Search for the cell housing the specified text and yield its (X, Y) center coordinate. 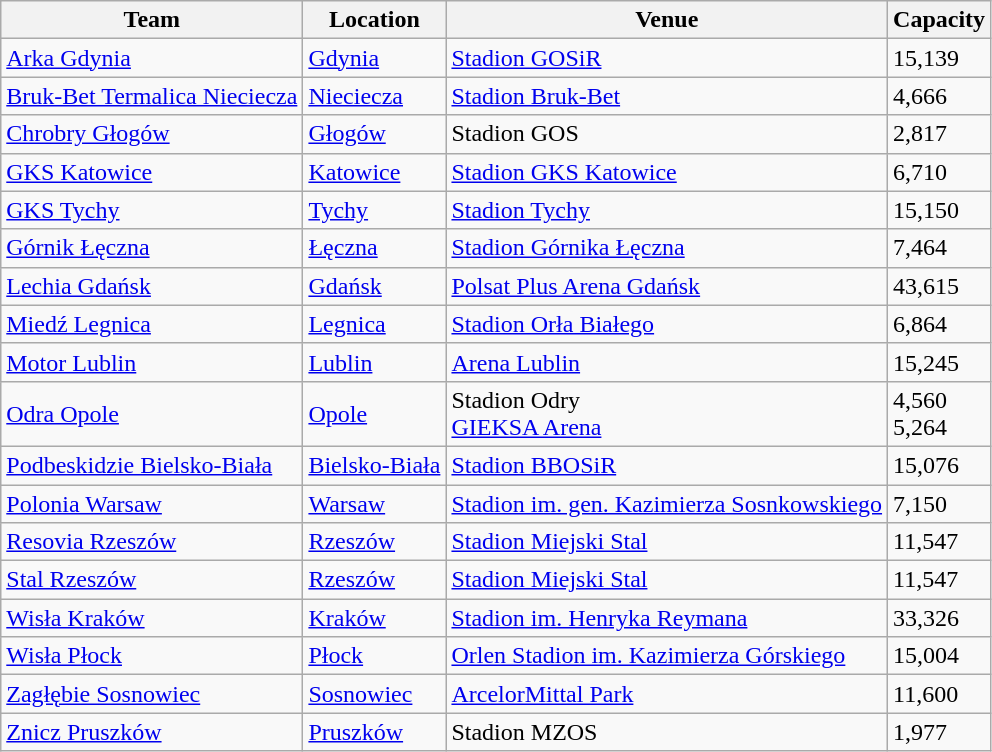
Stadion OdryGIEKSA Arena (667, 414)
Stadion BBOSiR (667, 465)
Motor Lublin (152, 362)
43,615 (940, 286)
Lechia Gdańsk (152, 286)
Sosnowiec (374, 694)
Tychy (374, 210)
Orlen Stadion im. Kazimierza Górskiego (667, 656)
Łęczna (374, 248)
Wisła Kraków (152, 618)
Arena Lublin (667, 362)
Kraków (374, 618)
Stadion GOS (667, 134)
Podbeskidzie Bielsko-Biała (152, 465)
GKS Katowice (152, 172)
15,245 (940, 362)
Stadion Górnika Łęczna (667, 248)
Stadion im. gen. Kazimierza Sosnkowskiego (667, 503)
Stadion Tychy (667, 210)
Stadion MZOS (667, 732)
Wisła Płock (152, 656)
Stadion Orła Białego (667, 324)
Znicz Pruszków (152, 732)
Bielsko-Biała (374, 465)
15,139 (940, 58)
Arka Gdynia (152, 58)
Stadion GKS Katowice (667, 172)
Pruszków (374, 732)
Chrobry Głogów (152, 134)
1,977 (940, 732)
Stadion GOSiR (667, 58)
Stadion im. Henryka Reymana (667, 618)
7,464 (940, 248)
6,710 (940, 172)
Głogów (374, 134)
GKS Tychy (152, 210)
Stal Rzeszów (152, 580)
Polonia Warsaw (152, 503)
4,5605,264 (940, 414)
Górnik Łęczna (152, 248)
Katowice (374, 172)
Resovia Rzeszów (152, 542)
7,150 (940, 503)
Odra Opole (152, 414)
6,864 (940, 324)
Legnica (374, 324)
15,150 (940, 210)
Location (374, 20)
Lublin (374, 362)
Team (152, 20)
4,666 (940, 96)
Gdańsk (374, 286)
2,817 (940, 134)
15,076 (940, 465)
Capacity (940, 20)
11,600 (940, 694)
33,326 (940, 618)
Bruk-Bet Termalica Nieciecza (152, 96)
Polsat Plus Arena Gdańsk (667, 286)
Warsaw (374, 503)
Venue (667, 20)
Miedź Legnica (152, 324)
Nieciecza (374, 96)
Stadion Bruk-Bet (667, 96)
Gdynia (374, 58)
Opole (374, 414)
Płock (374, 656)
15,004 (940, 656)
ArcelorMittal Park (667, 694)
Zagłębie Sosnowiec (152, 694)
